Capture the cell that displays the provided text and extract its [x, y] central coordinate. 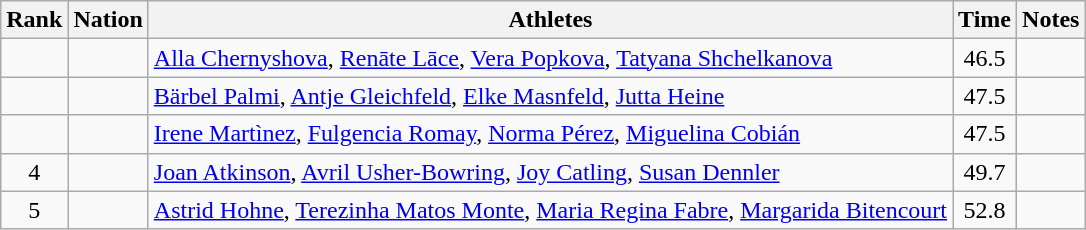
Rank [34, 20]
Athletes [550, 20]
4 [34, 172]
49.7 [985, 172]
5 [34, 210]
Time [985, 20]
52.8 [985, 210]
Astrid Hohne, Terezinha Matos Monte, Maria Regina Fabre, Margarida Bitencourt [550, 210]
Bärbel Palmi, Antje Gleichfeld, Elke Masnfeld, Jutta Heine [550, 96]
Joan Atkinson, Avril Usher-Bowring, Joy Catling, Susan Dennler [550, 172]
Irene Martìnez, Fulgencia Romay, Norma Pérez, Miguelina Cobián [550, 134]
Alla Chernyshova, Renāte Lāce, Vera Popkova, Tatyana Shchelkanova [550, 58]
Nation [108, 20]
46.5 [985, 58]
Notes [1051, 20]
